Return the (x, y) coordinate for the center point of the cell that contains the specified text.  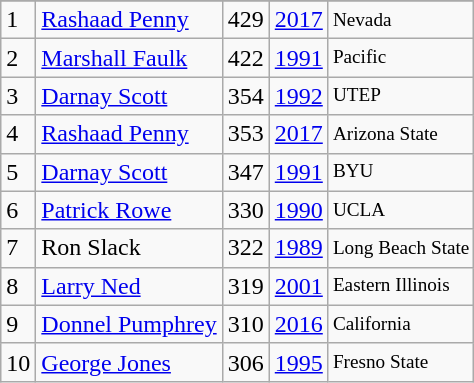
Pacific (401, 58)
Long Beach State (401, 248)
9 (18, 324)
Nevada (401, 20)
Ron Slack (129, 248)
UTEP (401, 96)
Arizona State (401, 134)
California (401, 324)
Eastern Illinois (401, 286)
1990 (298, 210)
429 (246, 20)
3 (18, 96)
UCLA (401, 210)
Larry Ned (129, 286)
330 (246, 210)
1995 (298, 362)
6 (18, 210)
347 (246, 172)
4 (18, 134)
1989 (298, 248)
310 (246, 324)
2 (18, 58)
353 (246, 134)
8 (18, 286)
George Jones (129, 362)
1 (18, 20)
Fresno State (401, 362)
2001 (298, 286)
10 (18, 362)
7 (18, 248)
BYU (401, 172)
354 (246, 96)
322 (246, 248)
319 (246, 286)
306 (246, 362)
422 (246, 58)
Marshall Faulk (129, 58)
2016 (298, 324)
Patrick Rowe (129, 210)
1992 (298, 96)
5 (18, 172)
Donnel Pumphrey (129, 324)
